Capture the cell that displays the provided text and extract its (X, Y) central coordinate. 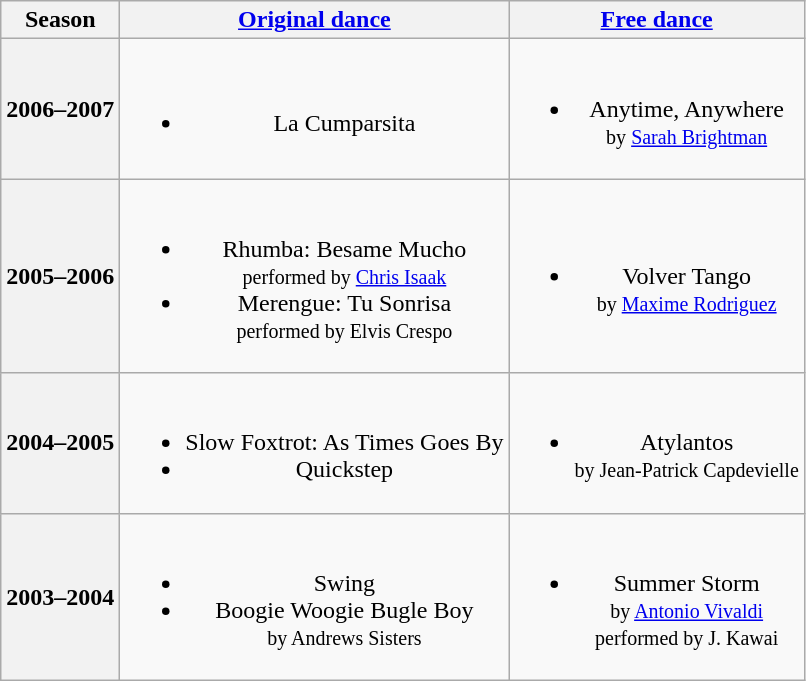
Anytime, Anywhere by Sarah Brightman (656, 109)
Season (60, 20)
2005–2006 (60, 276)
2004–2005 (60, 443)
Rhumba: Besame Mucho performed by Chris Isaak Merengue: Tu Sonrisa performed by Elvis Crespo (314, 276)
La Cumparsita (314, 109)
Original dance (314, 20)
Slow Foxtrot: As Times Goes ByQuickstep (314, 443)
2006–2007 (60, 109)
Atylantos by Jean-Patrick Capdevielle (656, 443)
SwingBoogie Woogie Bugle Boy by Andrews Sisters (314, 596)
Free dance (656, 20)
2003–2004 (60, 596)
Summer Storm by Antonio Vivaldi performed by J. Kawai (656, 596)
Volver Tango by Maxime Rodriguez (656, 276)
